Scan for the cell matching the given text and deliver its [X, Y] coordinate at center. 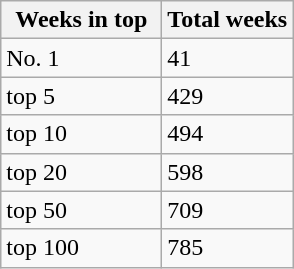
top 5 [82, 96]
top 50 [82, 210]
Total weeks [228, 20]
No. 1 [82, 58]
598 [228, 172]
top 10 [82, 134]
429 [228, 96]
Weeks in top [82, 20]
709 [228, 210]
top 100 [82, 248]
785 [228, 248]
41 [228, 58]
top 20 [82, 172]
494 [228, 134]
